Scan for the cell matching the given text and deliver its (x, y) coordinate at center. 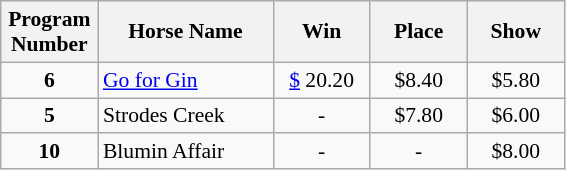
5 (50, 116)
Strodes Creek (186, 116)
6 (50, 80)
Place (418, 32)
Show (516, 32)
$ 20.20 (322, 80)
$8.00 (516, 152)
$7.80 (418, 116)
$6.00 (516, 116)
10 (50, 152)
$5.80 (516, 80)
ProgramNumber (50, 32)
Horse Name (186, 32)
$8.40 (418, 80)
Win (322, 32)
Blumin Affair (186, 152)
Go for Gin (186, 80)
